Detect which cell encompasses the target text, then output its (x, y) center coordinate. 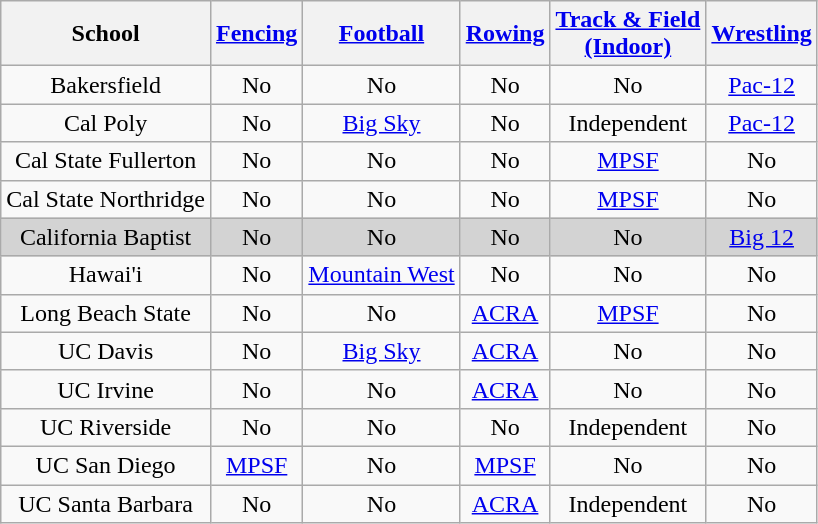
Long Beach State (106, 313)
California Baptist (106, 237)
UC Davis (106, 351)
Track & Field(Indoor) (628, 34)
Cal State Northridge (106, 199)
Bakersfield (106, 85)
Rowing (505, 34)
Football (382, 34)
Mountain West (382, 275)
UC Irvine (106, 389)
Cal State Fullerton (106, 161)
School (106, 34)
UC San Diego (106, 465)
Hawai'i (106, 275)
Cal Poly (106, 123)
Fencing (256, 34)
Wrestling (762, 34)
Big 12 (762, 237)
UC Riverside (106, 427)
UC Santa Barbara (106, 503)
